Pinpoint the cell where the given text exists, returning its [x, y] midpoint coordinate. 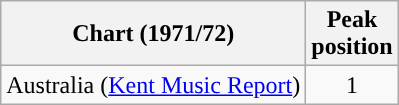
1 [352, 85]
Peakposition [352, 34]
Chart (1971/72) [154, 34]
Australia (Kent Music Report) [154, 85]
